Scan for the cell matching the given text and deliver its [x, y] coordinate at center. 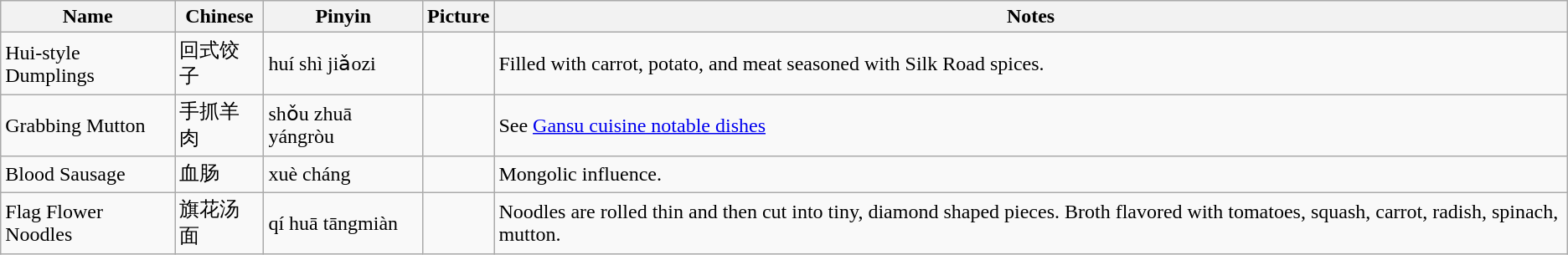
Grabbing Mutton [88, 125]
Name [88, 17]
旗花汤面 [219, 223]
Noodles are rolled thin and then cut into tiny, diamond shaped pieces. Broth flavored with tomatoes, squash, carrot, radish, spinach, mutton. [1030, 223]
qí huā tāngmiàn [343, 223]
shǒu zhuā yángròu [343, 125]
Notes [1030, 17]
Blood Sausage [88, 174]
See Gansu cuisine notable dishes [1030, 125]
Filled with carrot, potato, and meat seasoned with Silk Road spices. [1030, 64]
Pinyin [343, 17]
xuè cháng [343, 174]
手抓羊肉 [219, 125]
Mongolic influence. [1030, 174]
Flag Flower Noodles [88, 223]
Chinese [219, 17]
Hui-style Dumplings [88, 64]
huí shì jiǎozi [343, 64]
回式饺子 [219, 64]
血肠 [219, 174]
Picture [459, 17]
